From the cell containing the given text, extract its center point as [x, y] coordinate. 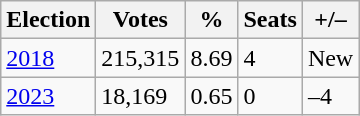
2018 [48, 58]
Votes [140, 20]
0 [270, 96]
Election [48, 20]
18,169 [140, 96]
Seats [270, 20]
New [330, 58]
–4 [330, 96]
215,315 [140, 58]
0.65 [212, 96]
+/– [330, 20]
2023 [48, 96]
8.69 [212, 58]
4 [270, 58]
% [212, 20]
